Output the (X, Y) coordinate of the center of the cell containing the given text.  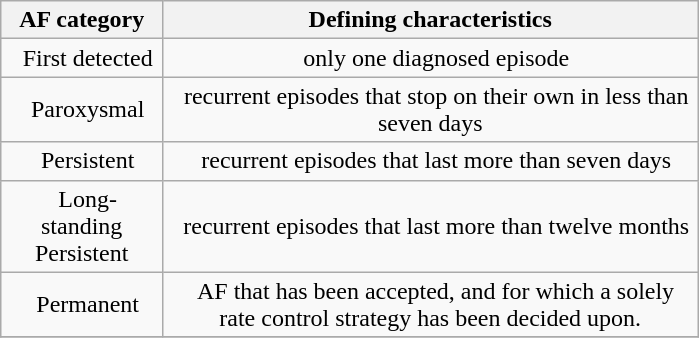
First detected (82, 58)
AF category (82, 20)
Paroxysmal (82, 110)
Permanent (82, 304)
recurrent episodes that stop on their own in less than seven days (430, 110)
Defining characteristics (430, 20)
AF that has been accepted, and for which a solely rate control strategy has been decided upon. (430, 304)
Persistent (82, 161)
recurrent episodes that last more than twelve months (430, 226)
only one diagnosed episode (430, 58)
Long-standing Persistent (82, 226)
recurrent episodes that last more than seven days (430, 161)
